From the cell containing the given text, extract its center point as [X, Y] coordinate. 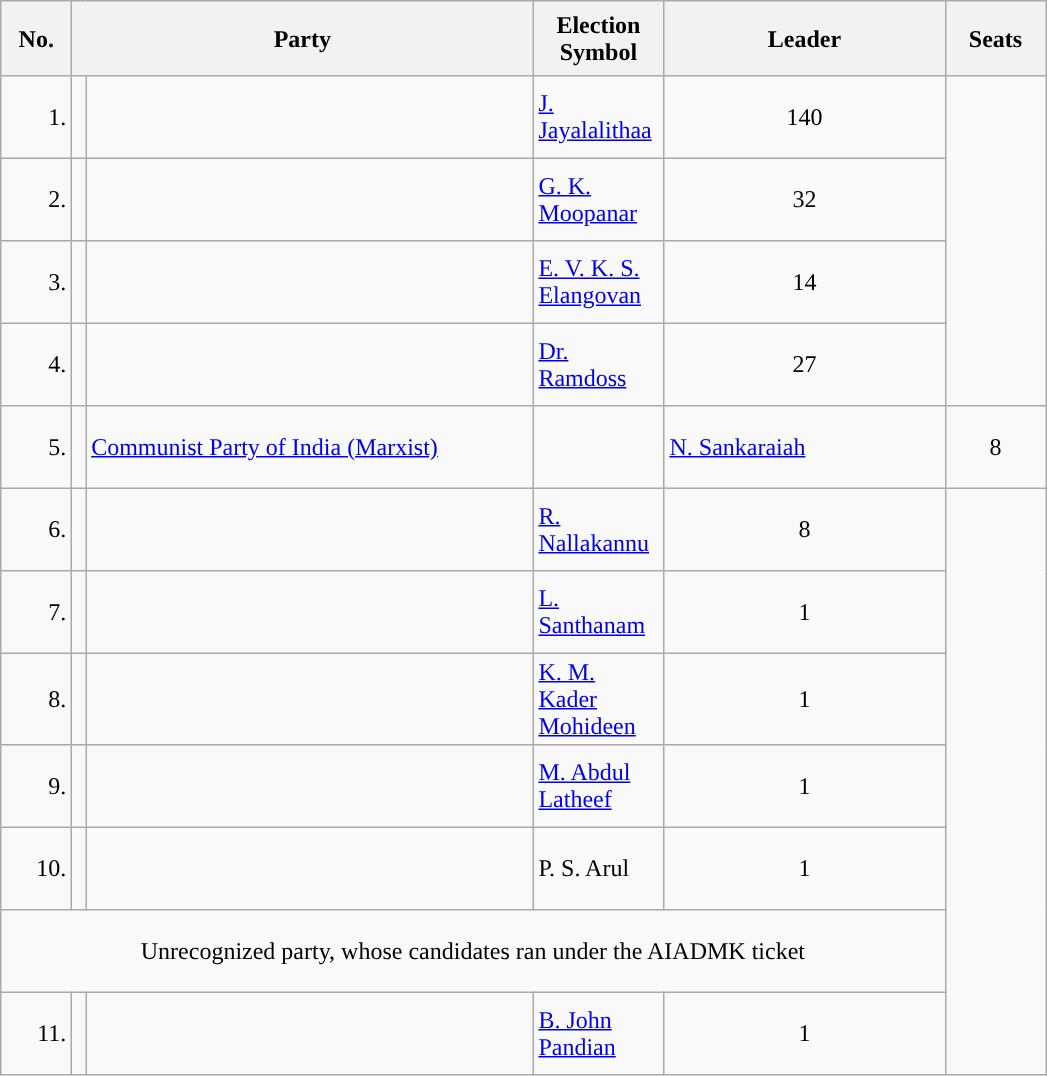
2. [36, 199]
11. [36, 1034]
14 [804, 282]
K. M. Kader Mohideen [598, 699]
Election Symbol [598, 38]
3. [36, 282]
E. V. K. S. Elangovan [598, 282]
B. John Pandian [598, 1034]
6. [36, 529]
N. Sankaraiah [804, 447]
8. [36, 699]
27 [804, 364]
L. Santhanam [598, 612]
Party [302, 38]
32 [804, 199]
7. [36, 612]
4. [36, 364]
Dr. Ramdoss [598, 364]
G. K. Moopanar [598, 199]
5. [36, 447]
Leader [804, 38]
1. [36, 117]
140 [804, 117]
Unrecognized party, whose candidates ran under the AIADMK ticket [473, 951]
9. [36, 786]
Seats [996, 38]
R. Nallakannu [598, 529]
P. S. Arul [598, 869]
J. Jayalalithaa [598, 117]
M. Abdul Latheef [598, 786]
No. [36, 38]
Communist Party of India (Marxist) [310, 447]
10. [36, 869]
